Detect which cell encompasses the target text, then output its [X, Y] center coordinate. 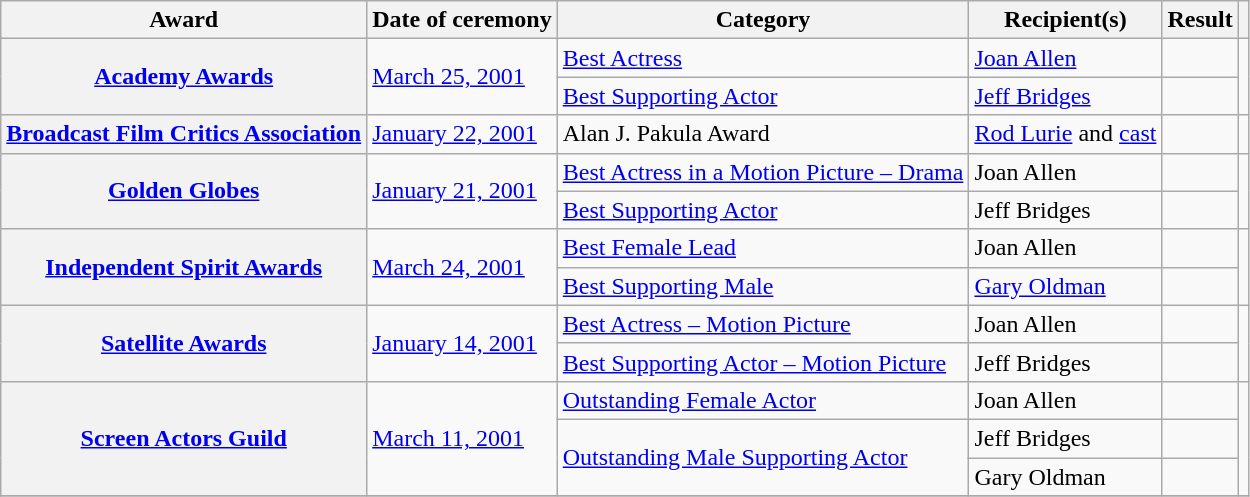
Golden Globes [184, 191]
January 22, 2001 [462, 134]
Rod Lurie and cast [1066, 134]
Category [763, 20]
Satellite Awards [184, 343]
January 21, 2001 [462, 191]
Best Actress [763, 58]
Best Female Lead [763, 248]
Screen Actors Guild [184, 438]
Award [184, 20]
Best Actress – Motion Picture [763, 324]
Broadcast Film Critics Association [184, 134]
Date of ceremony [462, 20]
Outstanding Female Actor [763, 400]
Best Supporting Actor – Motion Picture [763, 362]
March 25, 2001 [462, 77]
Outstanding Male Supporting Actor [763, 457]
Recipient(s) [1066, 20]
January 14, 2001 [462, 343]
Academy Awards [184, 77]
March 24, 2001 [462, 267]
Alan J. Pakula Award [763, 134]
Best Actress in a Motion Picture – Drama [763, 172]
Best Supporting Male [763, 286]
Independent Spirit Awards [184, 267]
March 11, 2001 [462, 438]
Result [1200, 20]
